Determine the (x, y) coordinate at the center of the cell enclosing the given text.  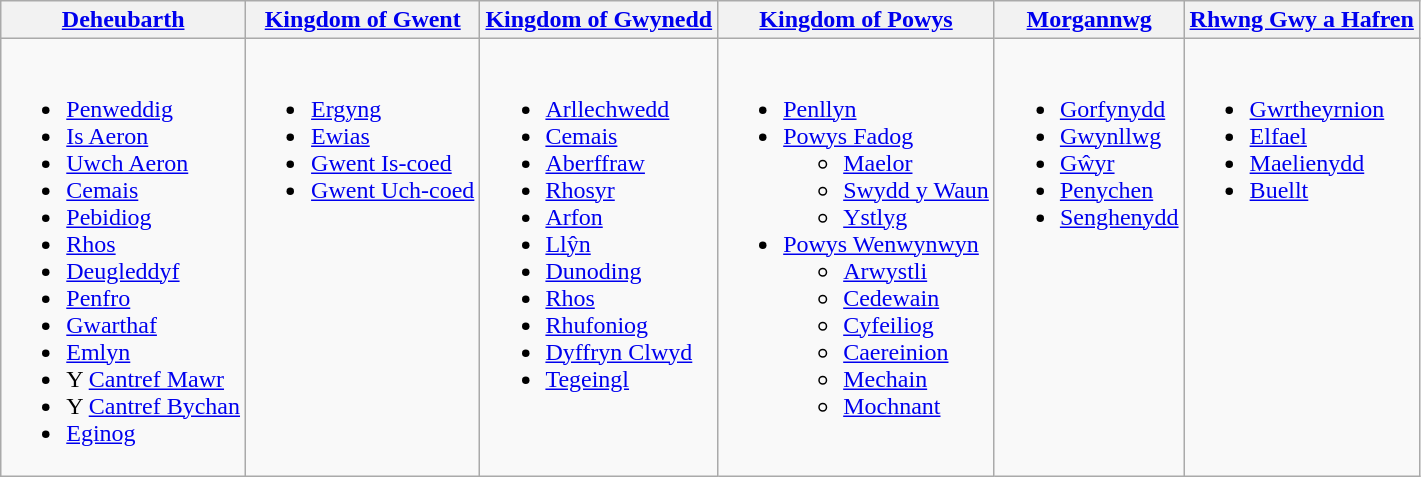
Kingdom of Gwent (363, 20)
Rhwng Gwy a Hafren (1302, 20)
Morgannwg (1089, 20)
ArllechweddCemaisAberffrawRhosyrArfonLlŷnDunodingRhosRhufoniogDyffryn ClwydTegeingl (599, 258)
PenllynPowys FadogMaelorSwydd y WaunYstlygPowys WenwynwynArwystliCedewainCyfeiliogCaereinionMechainMochnant (856, 258)
Deheubarth (124, 20)
PenweddigIs AeronUwch AeronCemaisPebidiogRhosDeugleddyfPenfroGwarthafEmlynY Cantref MawrY Cantref BychanEginog (124, 258)
GorfynyddGwynllwgGŵyrPenychenSenghenydd (1089, 258)
Kingdom of Powys (856, 20)
Kingdom of Gwynedd (599, 20)
GwrtheyrnionElfaelMaelienyddBuellt (1302, 258)
ErgyngEwiasGwent Is-coedGwent Uch-coed (363, 258)
